Output the (x, y) coordinate of the center of the cell containing the given text.  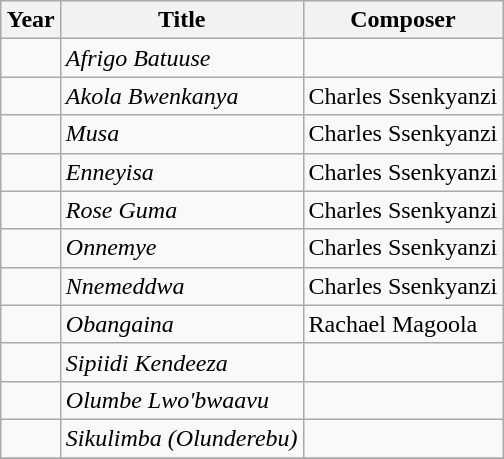
Composer (403, 20)
Akola Bwenkanya (182, 96)
Sipiidi Kendeeza (182, 362)
Enneyisa (182, 172)
Rose Guma (182, 210)
Onnemye (182, 248)
Rachael Magoola (403, 324)
Year (30, 20)
Obangaina (182, 324)
Olumbe Lwo'bwaavu (182, 400)
Sikulimba (Olunderebu) (182, 438)
Nnemeddwa (182, 286)
Afrigo Batuuse (182, 58)
Musa (182, 134)
Title (182, 20)
